From the cell containing the given text, extract its center point as (X, Y) coordinate. 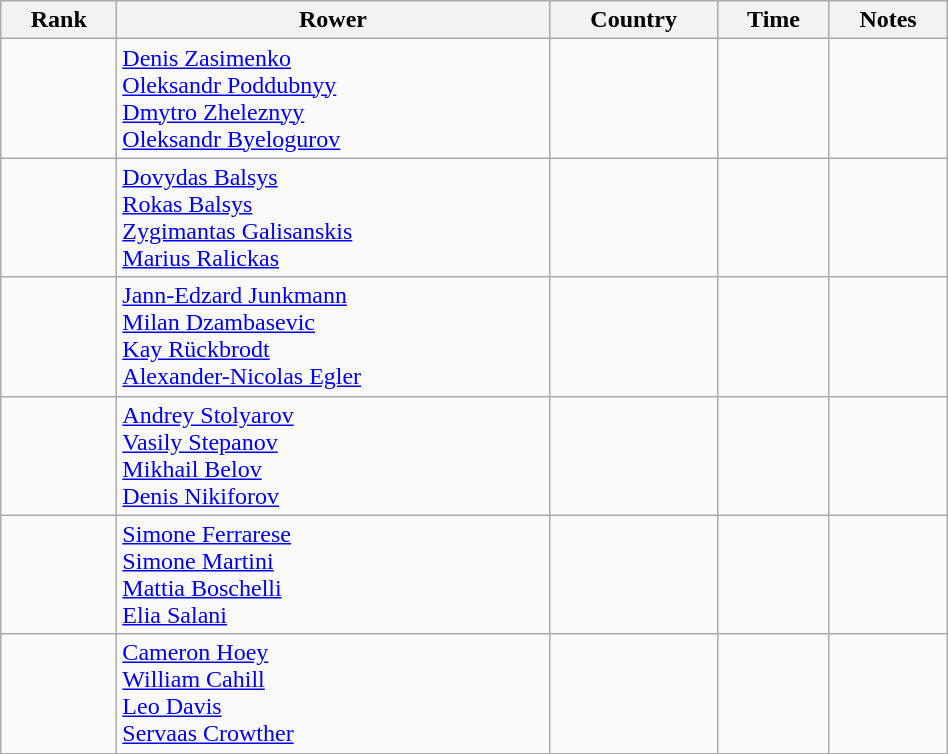
Rower (333, 20)
Dovydas BalsysRokas BalsysZygimantas GalisanskisMarius Ralickas (333, 218)
Cameron HoeyWilliam CahillLeo DavisServaas Crowther (333, 694)
Notes (888, 20)
Andrey StolyarovVasily StepanovMikhail BelovDenis Nikiforov (333, 456)
Denis ZasimenkoOleksandr PoddubnyyDmytro ZheleznyyOleksandr Byelogurov (333, 98)
Country (634, 20)
Simone FerrareseSimone MartiniMattia BoschelliElia Salani (333, 574)
Jann-Edzard JunkmannMilan DzambasevicKay RückbrodtAlexander-Nicolas Egler (333, 336)
Rank (59, 20)
Time (774, 20)
